From the cell containing the given text, extract its center point as (X, Y) coordinate. 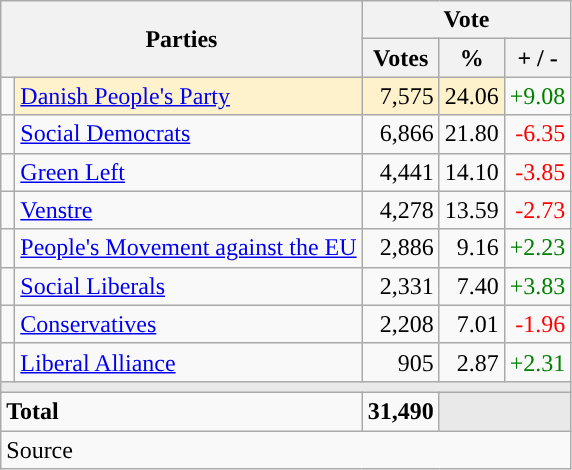
4,441 (400, 172)
2,331 (400, 286)
+9.08 (538, 96)
Parties (182, 39)
13.59 (472, 210)
Source (286, 449)
905 (400, 362)
21.80 (472, 134)
Social Liberals (188, 286)
6,866 (400, 134)
+ / - (538, 58)
2.87 (472, 362)
Social Democrats (188, 134)
-6.35 (538, 134)
Conservatives (188, 324)
7.01 (472, 324)
7,575 (400, 96)
Total (182, 411)
Green Left (188, 172)
+2.23 (538, 248)
2,208 (400, 324)
+2.31 (538, 362)
Votes (400, 58)
14.10 (472, 172)
Vote (466, 20)
-3.85 (538, 172)
Liberal Alliance (188, 362)
-1.96 (538, 324)
People's Movement against the EU (188, 248)
31,490 (400, 411)
7.40 (472, 286)
% (472, 58)
Danish People's Party (188, 96)
+3.83 (538, 286)
-2.73 (538, 210)
2,886 (400, 248)
9.16 (472, 248)
4,278 (400, 210)
24.06 (472, 96)
Venstre (188, 210)
